Determine the [X, Y] coordinate at the center of the cell enclosing the given text.  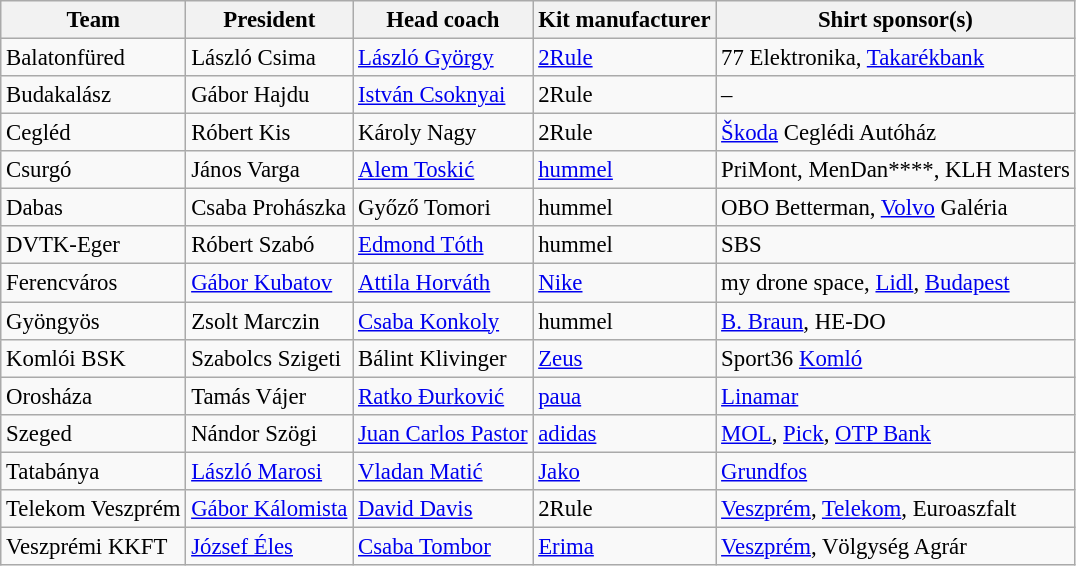
PriMont, MenDan****, KLH Masters [896, 170]
paua [624, 396]
MOL, Pick, OTP Bank [896, 433]
Cegléd [94, 133]
Csaba Prohászka [270, 208]
Head coach [443, 20]
Sport36 Komló [896, 358]
Veszprém, Völgység Agrár [896, 546]
Veszprém, Telekom, Euroaszfalt [896, 509]
DVTK-Eger [94, 245]
adidas [624, 433]
Csaba Tombor [443, 546]
Róbert Szabó [270, 245]
Attila Horváth [443, 283]
Tamás Vájer [270, 396]
Nike [624, 283]
Orosháza [94, 396]
János Varga [270, 170]
Grundfos [896, 471]
Nándor Szögi [270, 433]
– [896, 95]
77 Elektronika, Takarékbank [896, 58]
Alem Toskić [443, 170]
Linamar [896, 396]
Erima [624, 546]
Gábor Hajdu [270, 95]
Škoda Ceglédi Autóház [896, 133]
Shirt sponsor(s) [896, 20]
Telekom Veszprém [94, 509]
Károly Nagy [443, 133]
Gábor Kálomista [270, 509]
Győző Tomori [443, 208]
Juan Carlos Pastor [443, 433]
President [270, 20]
Gábor Kubatov [270, 283]
László Csima [270, 58]
my drone space, Lidl, Budapest [896, 283]
Róbert Kis [270, 133]
Budakalász [94, 95]
Csurgó [94, 170]
Vladan Matić [443, 471]
Edmond Tóth [443, 245]
László Marosi [270, 471]
Szabolcs Szigeti [270, 358]
OBO Betterman, Volvo Galéria [896, 208]
SBS [896, 245]
Zsolt Marczin [270, 321]
Szeged [94, 433]
Bálint Klivinger [443, 358]
Team [94, 20]
Gyöngyös [94, 321]
Veszprémi KKFT [94, 546]
Csaba Konkoly [443, 321]
Balatonfüred [94, 58]
Komlói BSK [94, 358]
József Éles [270, 546]
B. Braun, HE-DO [896, 321]
Dabas [94, 208]
István Csoknyai [443, 95]
Ferencváros [94, 283]
László György [443, 58]
Tatabánya [94, 471]
Kit manufacturer [624, 20]
Jako [624, 471]
Ratko Đurković [443, 396]
David Davis [443, 509]
Zeus [624, 358]
